Locate the cell with the specified text and output its [X, Y] center coordinate. 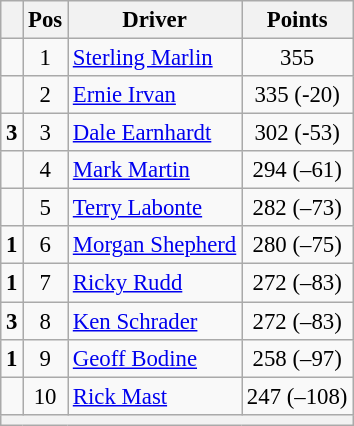
282 (–73) [298, 208]
5 [46, 208]
294 (–61) [298, 170]
Terry Labonte [155, 208]
10 [46, 396]
Driver [155, 20]
Pos [46, 20]
Mark Martin [155, 170]
9 [46, 358]
Ricky Rudd [155, 283]
6 [46, 245]
247 (–108) [298, 396]
Ernie Irvan [155, 95]
2 [46, 95]
Morgan Shepherd [155, 245]
8 [46, 321]
335 (-20) [298, 95]
280 (–75) [298, 245]
Dale Earnhardt [155, 133]
Ken Schrader [155, 321]
258 (–97) [298, 358]
Geoff Bodine [155, 358]
355 [298, 58]
7 [46, 283]
4 [46, 170]
302 (-53) [298, 133]
Points [298, 20]
Rick Mast [155, 396]
Sterling Marlin [155, 58]
